From the cell containing the given text, extract its center point as [x, y] coordinate. 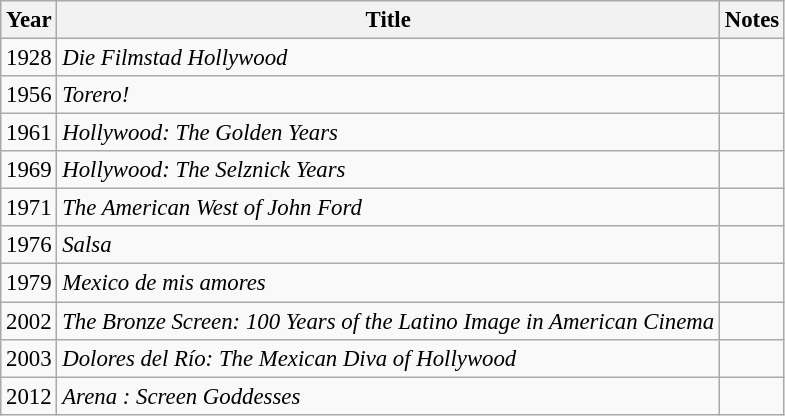
Die Filmstad Hollywood [388, 58]
Hollywood: The Selznick Years [388, 170]
2002 [29, 321]
1976 [29, 245]
The American West of John Ford [388, 208]
Notes [752, 20]
2003 [29, 358]
1961 [29, 133]
1979 [29, 283]
Arena : Screen Goddesses [388, 396]
Torero! [388, 95]
Dolores del Río: The Mexican Diva of Hollywood [388, 358]
Year [29, 20]
The Bronze Screen: 100 Years of the Latino Image in American Cinema [388, 321]
Salsa [388, 245]
Title [388, 20]
2012 [29, 396]
1956 [29, 95]
Mexico de mis amores [388, 283]
1969 [29, 170]
1928 [29, 58]
1971 [29, 208]
Hollywood: The Golden Years [388, 133]
